Search for the cell housing the specified text and yield its [X, Y] center coordinate. 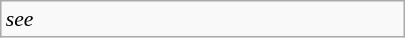
see [203, 19]
